Locate the cell with the specified text and output its [x, y] center coordinate. 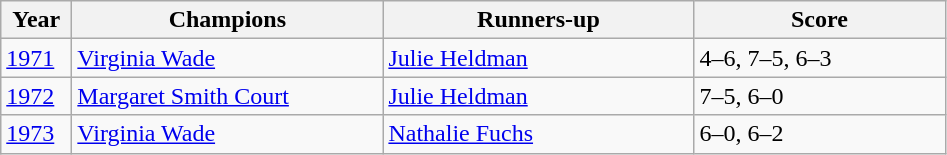
Champions [228, 20]
7–5, 6–0 [820, 96]
1972 [36, 96]
Score [820, 20]
Runners-up [538, 20]
1971 [36, 58]
Year [36, 20]
Margaret Smith Court [228, 96]
Nathalie Fuchs [538, 134]
1973 [36, 134]
6–0, 6–2 [820, 134]
4–6, 7–5, 6–3 [820, 58]
